Capture the cell that displays the provided text and extract its (X, Y) central coordinate. 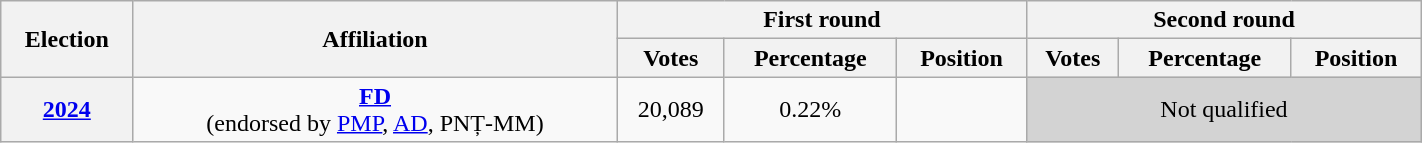
2024 (67, 110)
Affiliation (375, 39)
Second round (1224, 20)
First round (822, 20)
FD(endorsed by PMP, AD, PNȚ-MM) (375, 110)
Election (67, 39)
0.22% (810, 110)
20,089 (670, 110)
Not qualified (1224, 110)
